Output the [X, Y] coordinate of the center of the cell containing the given text.  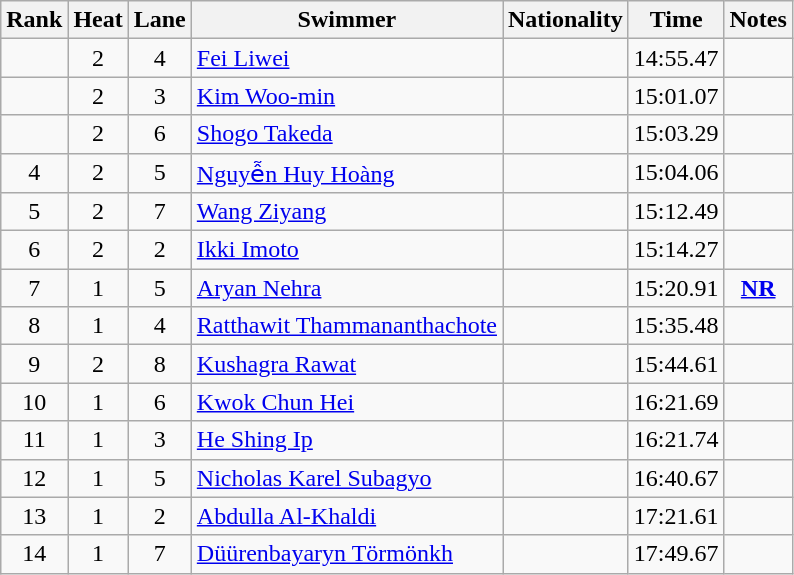
Notes [758, 20]
Abdulla Al-Khaldi [346, 516]
15:01.07 [676, 96]
15:35.48 [676, 326]
Nguyễn Huy Hoàng [346, 173]
15:44.61 [676, 364]
Nicholas Karel Subagyo [346, 478]
Swimmer [346, 20]
16:40.67 [676, 478]
Nationality [565, 20]
Fei Liwei [346, 58]
15:03.29 [676, 134]
Lane [160, 20]
Rank [34, 20]
15:12.49 [676, 212]
10 [34, 402]
Ratthawit Thammananthachote [346, 326]
12 [34, 478]
16:21.69 [676, 402]
17:49.67 [676, 554]
NR [758, 288]
Ikki Imoto [346, 250]
14:55.47 [676, 58]
Kushagra Rawat [346, 364]
15:04.06 [676, 173]
16:21.74 [676, 440]
Kim Woo-min [346, 96]
13 [34, 516]
Time [676, 20]
Wang Ziyang [346, 212]
Düürenbayaryn Törmönkh [346, 554]
15:20.91 [676, 288]
15:14.27 [676, 250]
He Shing Ip [346, 440]
17:21.61 [676, 516]
11 [34, 440]
9 [34, 364]
14 [34, 554]
Kwok Chun Hei [346, 402]
Shogo Takeda [346, 134]
Heat [98, 20]
Aryan Nehra [346, 288]
